Scan for the cell matching the given text and deliver its (x, y) coordinate at center. 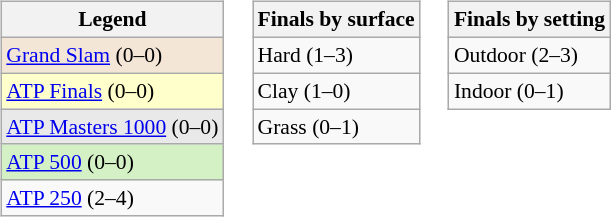
Indoor (0–1) (530, 91)
Hard (1–3) (336, 55)
Outdoor (2–3) (530, 55)
ATP 500 (0–0) (112, 162)
Grass (0–1) (336, 127)
Grand Slam (0–0) (112, 55)
Legend (112, 20)
ATP 250 (2–4) (112, 198)
ATP Finals (0–0) (112, 91)
Finals by setting (530, 20)
ATP Masters 1000 (0–0) (112, 127)
Finals by surface (336, 20)
Clay (1–0) (336, 91)
